Locate the cell with the specified text and output its (x, y) center coordinate. 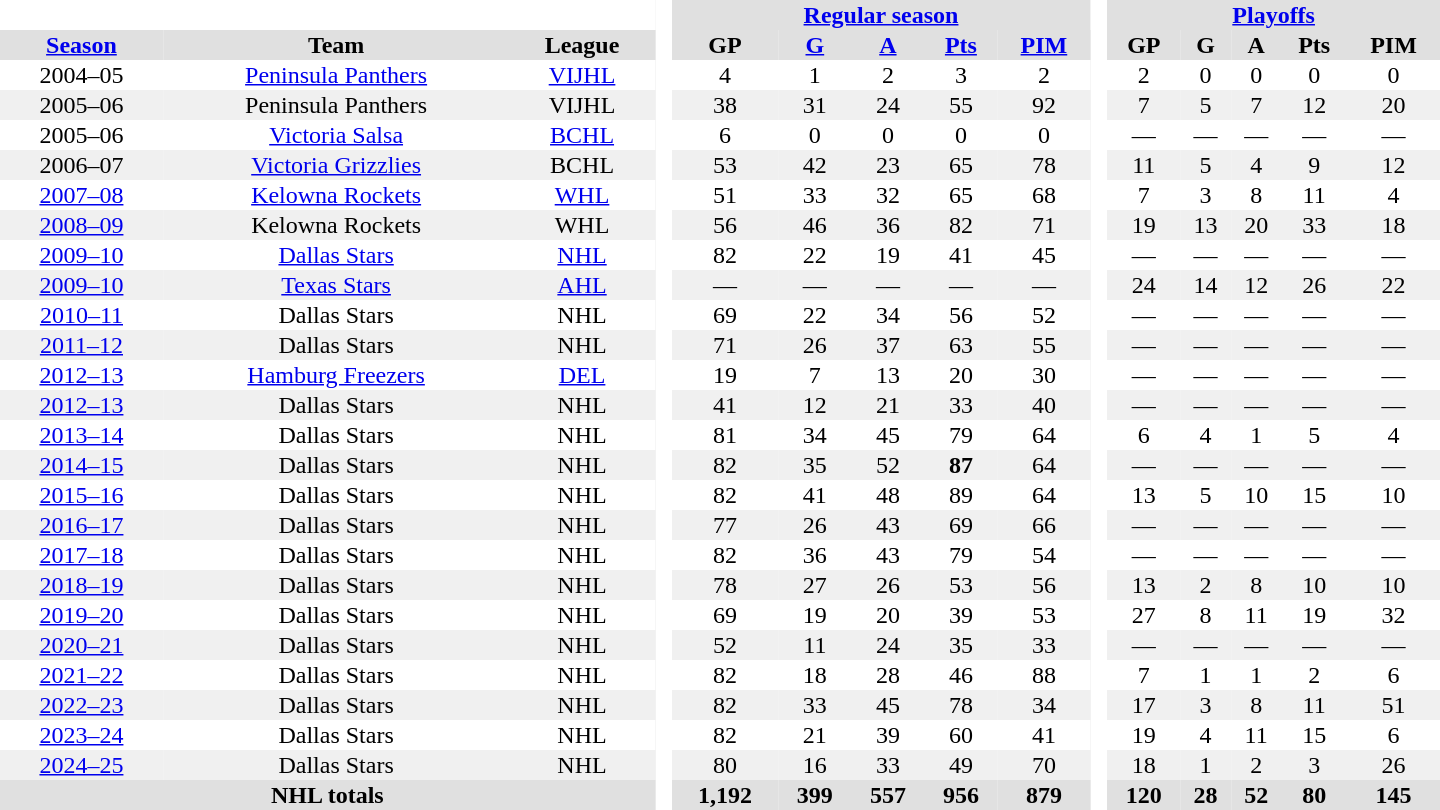
Victoria Grizzlies (336, 165)
1,192 (726, 795)
2010–11 (82, 315)
2016–17 (82, 525)
879 (1044, 795)
Texas Stars (336, 285)
2015–16 (82, 495)
956 (960, 795)
89 (960, 495)
16 (814, 765)
70 (1044, 765)
399 (814, 795)
54 (1044, 555)
49 (960, 765)
2021–22 (82, 675)
63 (960, 345)
2011–12 (82, 345)
30 (1044, 375)
DEL (582, 375)
92 (1044, 105)
145 (1394, 795)
9 (1314, 165)
Team (336, 45)
2018–19 (82, 585)
Hamburg Freezers (336, 375)
Season (82, 45)
Victoria Salsa (336, 135)
NHL totals (328, 795)
42 (814, 165)
2004–05 (82, 75)
2017–18 (82, 555)
66 (1044, 525)
2019–20 (82, 615)
Regular season (882, 15)
48 (888, 495)
2024–25 (82, 765)
2020–21 (82, 645)
68 (1044, 195)
60 (960, 735)
120 (1144, 795)
14 (1206, 285)
AHL (582, 285)
77 (726, 525)
2006–07 (82, 165)
2008–09 (82, 225)
2014–15 (82, 465)
40 (1044, 405)
88 (1044, 675)
557 (888, 795)
81 (726, 435)
87 (960, 465)
38 (726, 105)
23 (888, 165)
17 (1144, 705)
2007–08 (82, 195)
37 (888, 345)
2023–24 (82, 735)
Playoffs (1274, 15)
2013–14 (82, 435)
2022–23 (82, 705)
31 (814, 105)
League (582, 45)
